Return the [x, y] coordinate for the center point of the cell that contains the specified text.  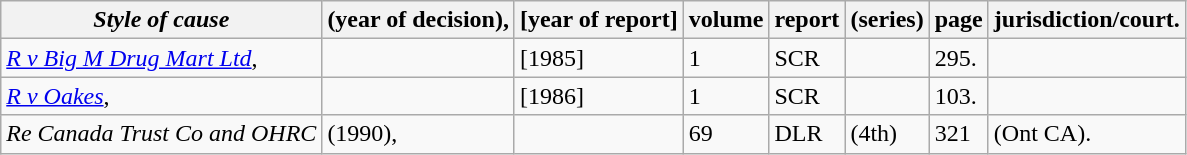
report [807, 20]
69 [726, 134]
321 [958, 134]
R v Oakes, [162, 96]
page [958, 20]
Re Canada Trust Co and OHRC [162, 134]
103. [958, 96]
[year of report] [598, 20]
(series) [887, 20]
volume [726, 20]
jurisdiction/court. [1086, 20]
(1990), [418, 134]
(year of decision), [418, 20]
DLR [807, 134]
R v Big M Drug Mart Ltd, [162, 58]
295. [958, 58]
Style of cause [162, 20]
[1985] [598, 58]
[1986] [598, 96]
(Ont CA). [1086, 134]
(4th) [887, 134]
